For the text-containing cell, return its midpoint in (x, y) coordinate format. 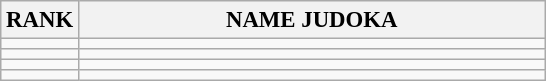
NAME JUDOKA (312, 20)
RANK (40, 20)
